Detect which cell encompasses the target text, then output its [x, y] center coordinate. 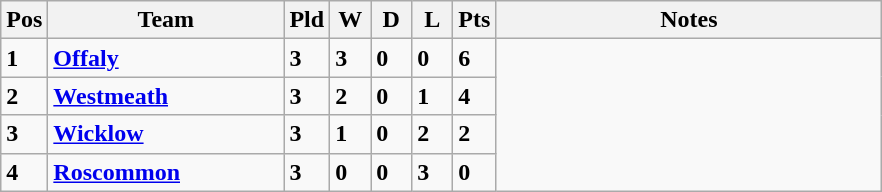
Wicklow [166, 134]
Pts [474, 20]
Team [166, 20]
D [392, 20]
L [432, 20]
Pld [307, 20]
Pos [24, 20]
Offaly [166, 58]
Westmeath [166, 96]
Roscommon [166, 172]
W [350, 20]
6 [474, 58]
Notes [689, 20]
